Search for the cell housing the specified text and yield its [x, y] center coordinate. 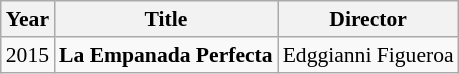
Director [368, 19]
Edggianni Figueroa [368, 55]
Year [28, 19]
La Empanada Perfecta [166, 55]
Title [166, 19]
2015 [28, 55]
